Locate the cell with the specified text and output its (x, y) center coordinate. 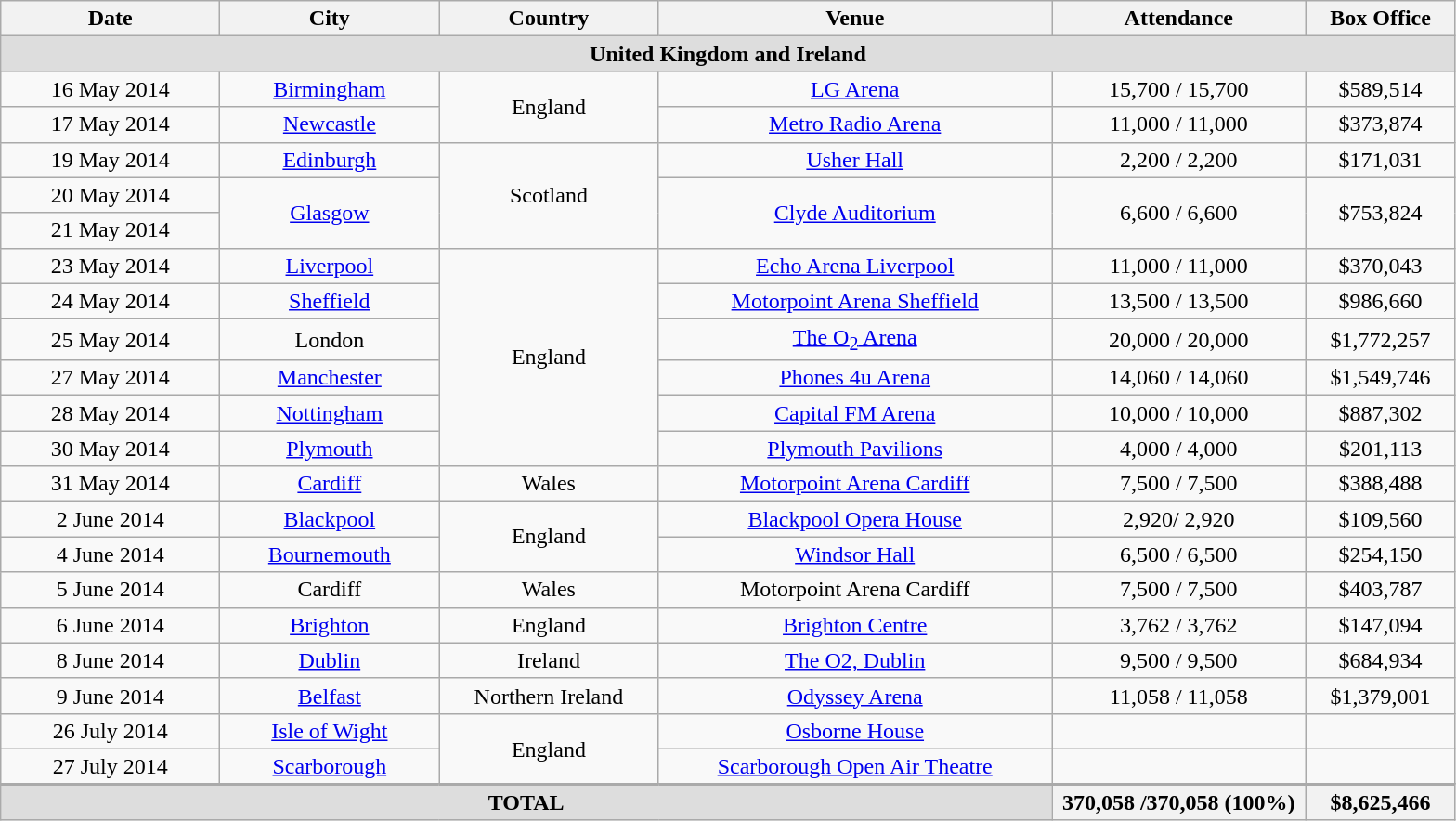
$8,625,466 (1380, 802)
31 May 2014 (110, 484)
Belfast (330, 696)
14,060 / 14,060 (1178, 378)
6,600 / 6,600 (1178, 213)
28 May 2014 (110, 413)
$171,031 (1380, 160)
Motorpoint Arena Sheffield (855, 301)
4 June 2014 (110, 554)
London (330, 339)
4,000 / 4,000 (1178, 449)
Echo Arena Liverpool (855, 266)
Liverpool (330, 266)
$986,660 (1380, 301)
Plymouth Pavilions (855, 449)
2,920/ 2,920 (1178, 519)
19 May 2014 (110, 160)
30 May 2014 (110, 449)
TOTAL (526, 802)
27 May 2014 (110, 378)
Newcastle (330, 124)
Manchester (330, 378)
23 May 2014 (110, 266)
Scarborough (330, 766)
20,000 / 20,000 (1178, 339)
$201,113 (1380, 449)
$1,772,257 (1380, 339)
Windsor Hall (855, 554)
$370,043 (1380, 266)
Date (110, 19)
Attendance (1178, 19)
United Kingdom and Ireland (728, 54)
$684,934 (1380, 660)
5 June 2014 (110, 590)
Odyssey Arena (855, 696)
27 July 2014 (110, 766)
Scotland (549, 195)
Phones 4u Arena (855, 378)
LG Arena (855, 89)
26 July 2014 (110, 731)
3,762 / 3,762 (1178, 625)
Country (549, 19)
$109,560 (1380, 519)
Clyde Auditorium (855, 213)
6 June 2014 (110, 625)
11,058 / 11,058 (1178, 696)
Brighton Centre (855, 625)
8 June 2014 (110, 660)
Plymouth (330, 449)
16 May 2014 (110, 89)
Northern Ireland (549, 696)
Glasgow (330, 213)
20 May 2014 (110, 195)
City (330, 19)
Usher Hall (855, 160)
$373,874 (1380, 124)
17 May 2014 (110, 124)
21 May 2014 (110, 230)
$1,549,746 (1380, 378)
Ireland (549, 660)
2 June 2014 (110, 519)
$403,787 (1380, 590)
Box Office (1380, 19)
$589,514 (1380, 89)
The O2 Arena (855, 339)
2,200 / 2,200 (1178, 160)
Bournemouth (330, 554)
Scarborough Open Air Theatre (855, 766)
9,500 / 9,500 (1178, 660)
Brighton (330, 625)
Isle of Wight (330, 731)
Capital FM Arena (855, 413)
$147,094 (1380, 625)
Edinburgh (330, 160)
Blackpool (330, 519)
9 June 2014 (110, 696)
$887,302 (1380, 413)
$254,150 (1380, 554)
13,500 / 13,500 (1178, 301)
Blackpool Opera House (855, 519)
The O2, Dublin (855, 660)
Metro Radio Arena (855, 124)
Sheffield (330, 301)
370,058 /370,058 (100%) (1178, 802)
$1,379,001 (1380, 696)
Osborne House (855, 731)
Nottingham (330, 413)
Dublin (330, 660)
Birmingham (330, 89)
24 May 2014 (110, 301)
$753,824 (1380, 213)
25 May 2014 (110, 339)
Venue (855, 19)
15,700 / 15,700 (1178, 89)
10,000 / 10,000 (1178, 413)
6,500 / 6,500 (1178, 554)
$388,488 (1380, 484)
